For the text-containing cell, return its midpoint in (x, y) coordinate format. 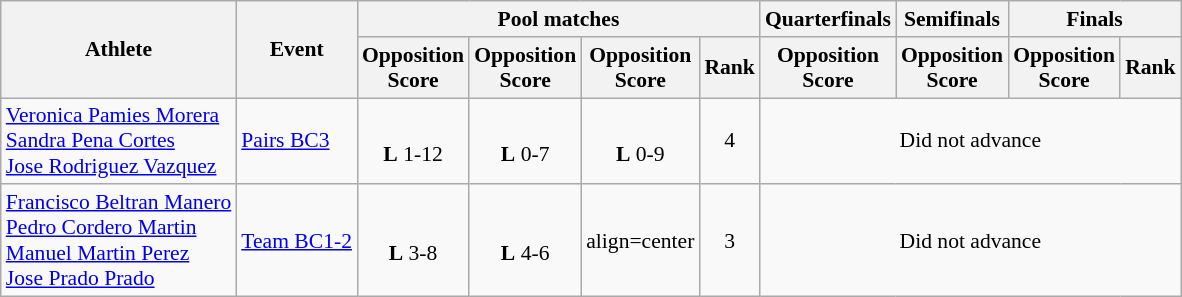
Quarterfinals (828, 19)
L 0-7 (525, 142)
L 0-9 (640, 142)
4 (730, 142)
align=center (640, 241)
Finals (1094, 19)
Pool matches (558, 19)
Team BC1-2 (296, 241)
Pairs BC3 (296, 142)
Athlete (119, 50)
Veronica Pamies MoreraSandra Pena Cortes Jose Rodriguez Vazquez (119, 142)
3 (730, 241)
Event (296, 50)
L 3-8 (413, 241)
L 1-12 (413, 142)
Francisco Beltran Manero Pedro Cordero Martin Manuel Martin Perez Jose Prado Prado (119, 241)
Semifinals (952, 19)
L 4-6 (525, 241)
